Detect which cell encompasses the target text, then output its [X, Y] center coordinate. 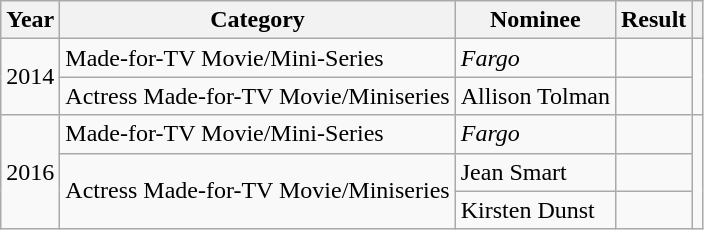
2014 [30, 77]
2016 [30, 172]
Nominee [535, 20]
Kirsten Dunst [535, 210]
Year [30, 20]
Jean Smart [535, 172]
Category [258, 20]
Result [653, 20]
Allison Tolman [535, 96]
